Extract the [x, y] coordinate from the center of the cell holding the provided text.  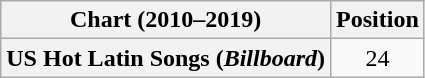
US Hot Latin Songs (Billboard) [166, 58]
Chart (2010–2019) [166, 20]
Position [378, 20]
24 [378, 58]
